Locate the cell with the specified text and output its [X, Y] center coordinate. 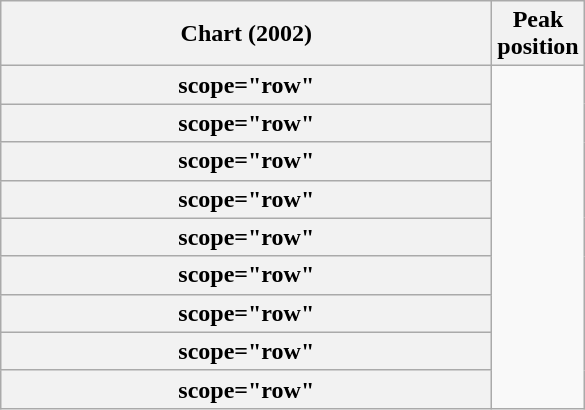
Peakposition [538, 34]
Chart (2002) [246, 34]
